Provide the [x, y] coordinate of the cell's center where the given text is located.  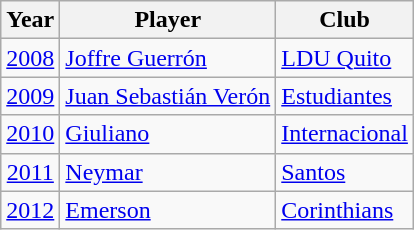
2011 [30, 172]
Internacional [345, 134]
Juan Sebastián Verón [168, 96]
Emerson [168, 210]
2009 [30, 96]
Neymar [168, 172]
Player [168, 20]
2012 [30, 210]
Year [30, 20]
Giuliano [168, 134]
Club [345, 20]
Estudiantes [345, 96]
Joffre Guerrón [168, 58]
Corinthians [345, 210]
2010 [30, 134]
LDU Quito [345, 58]
2008 [30, 58]
Santos [345, 172]
